Capture the cell that displays the provided text and extract its (X, Y) central coordinate. 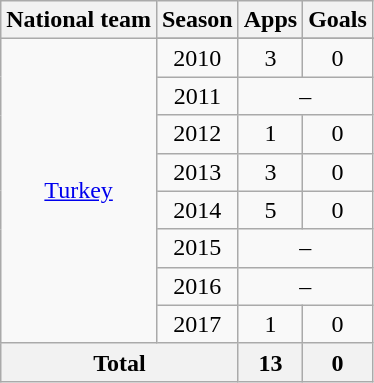
2015 (197, 248)
National team (79, 20)
Total (120, 362)
2016 (197, 286)
2014 (197, 210)
13 (270, 362)
Goals (338, 20)
2010 (197, 58)
2012 (197, 134)
Season (197, 20)
Turkey (79, 191)
5 (270, 210)
2011 (197, 96)
2017 (197, 324)
2013 (197, 172)
Apps (270, 20)
